Capture the cell that displays the provided text and extract its (x, y) central coordinate. 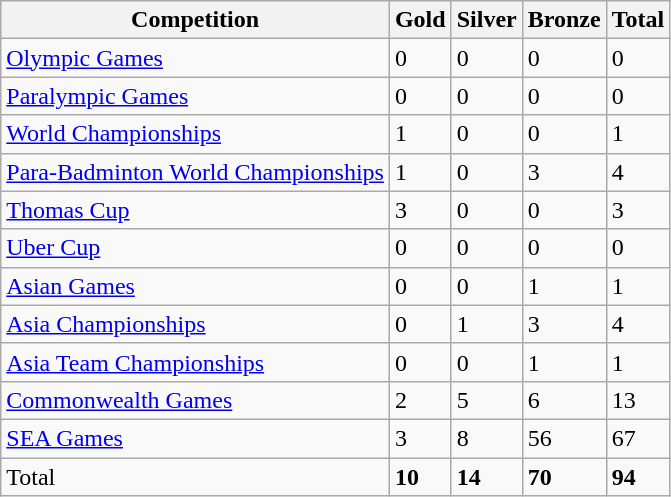
Paralympic Games (196, 96)
5 (486, 400)
Silver (486, 20)
8 (486, 438)
Para-Badminton World Championships (196, 172)
Gold (420, 20)
13 (638, 400)
14 (486, 477)
Thomas Cup (196, 210)
70 (564, 477)
Uber Cup (196, 248)
World Championships (196, 134)
94 (638, 477)
56 (564, 438)
SEA Games (196, 438)
Olympic Games (196, 58)
67 (638, 438)
10 (420, 477)
Competition (196, 20)
Asia Team Championships (196, 362)
Commonwealth Games (196, 400)
Asian Games (196, 286)
6 (564, 400)
Bronze (564, 20)
Asia Championships (196, 324)
2 (420, 400)
